Extract the (x, y) coordinate from the center of the cell holding the provided text.  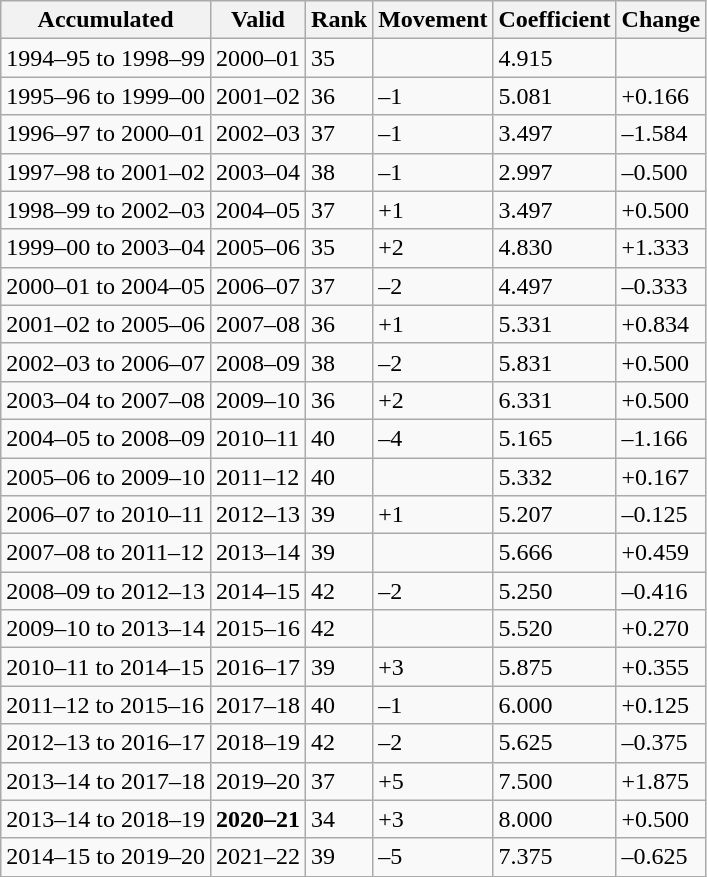
+0.166 (661, 96)
Movement (433, 20)
+0.355 (661, 667)
2011–12 to 2015–16 (106, 705)
–1.166 (661, 438)
1996–97 to 2000–01 (106, 134)
Valid (258, 20)
Change (661, 20)
6.000 (554, 705)
2006–07 to 2010–11 (106, 515)
2003–04 to 2007–08 (106, 400)
5.207 (554, 515)
2.997 (554, 172)
2009–10 (258, 400)
2016–17 (258, 667)
7.375 (554, 857)
2011–12 (258, 477)
2009–10 to 2013–14 (106, 629)
5.520 (554, 629)
2000–01 to 2004–05 (106, 286)
–0.375 (661, 743)
–0.416 (661, 591)
+0.167 (661, 477)
Rank (340, 20)
–0.125 (661, 515)
2002–03 to 2006–07 (106, 362)
2005–06 to 2009–10 (106, 477)
1998–99 to 2002–03 (106, 210)
–0.625 (661, 857)
–1.584 (661, 134)
2013–14 (258, 553)
2008–09 to 2012–13 (106, 591)
1994–95 to 1998–99 (106, 58)
2010–11 (258, 438)
34 (340, 819)
2021–22 (258, 857)
7.500 (554, 781)
2002–03 (258, 134)
2014–15 to 2019–20 (106, 857)
5.250 (554, 591)
2017–18 (258, 705)
5.165 (554, 438)
2001–02 (258, 96)
2007–08 (258, 324)
4.830 (554, 248)
2013–14 to 2017–18 (106, 781)
+1.875 (661, 781)
2000–01 (258, 58)
–5 (433, 857)
+0.270 (661, 629)
+0.125 (661, 705)
5.081 (554, 96)
5.331 (554, 324)
2018–19 (258, 743)
2010–11 to 2014–15 (106, 667)
–4 (433, 438)
6.331 (554, 400)
–0.333 (661, 286)
2019–20 (258, 781)
2007–08 to 2011–12 (106, 553)
5.831 (554, 362)
–0.500 (661, 172)
+1.333 (661, 248)
2003–04 (258, 172)
2012–13 to 2016–17 (106, 743)
8.000 (554, 819)
+0.459 (661, 553)
1997–98 to 2001–02 (106, 172)
1999–00 to 2003–04 (106, 248)
5.332 (554, 477)
2006–07 (258, 286)
4.915 (554, 58)
2012–13 (258, 515)
2004–05 to 2008–09 (106, 438)
2020–21 (258, 819)
2004–05 (258, 210)
2008–09 (258, 362)
2015–16 (258, 629)
+0.834 (661, 324)
2013–14 to 2018–19 (106, 819)
2014–15 (258, 591)
5.625 (554, 743)
+5 (433, 781)
4.497 (554, 286)
2001–02 to 2005–06 (106, 324)
5.875 (554, 667)
1995–96 to 1999–00 (106, 96)
Coefficient (554, 20)
5.666 (554, 553)
Accumulated (106, 20)
2005–06 (258, 248)
